From the cell containing the given text, extract its center point as (X, Y) coordinate. 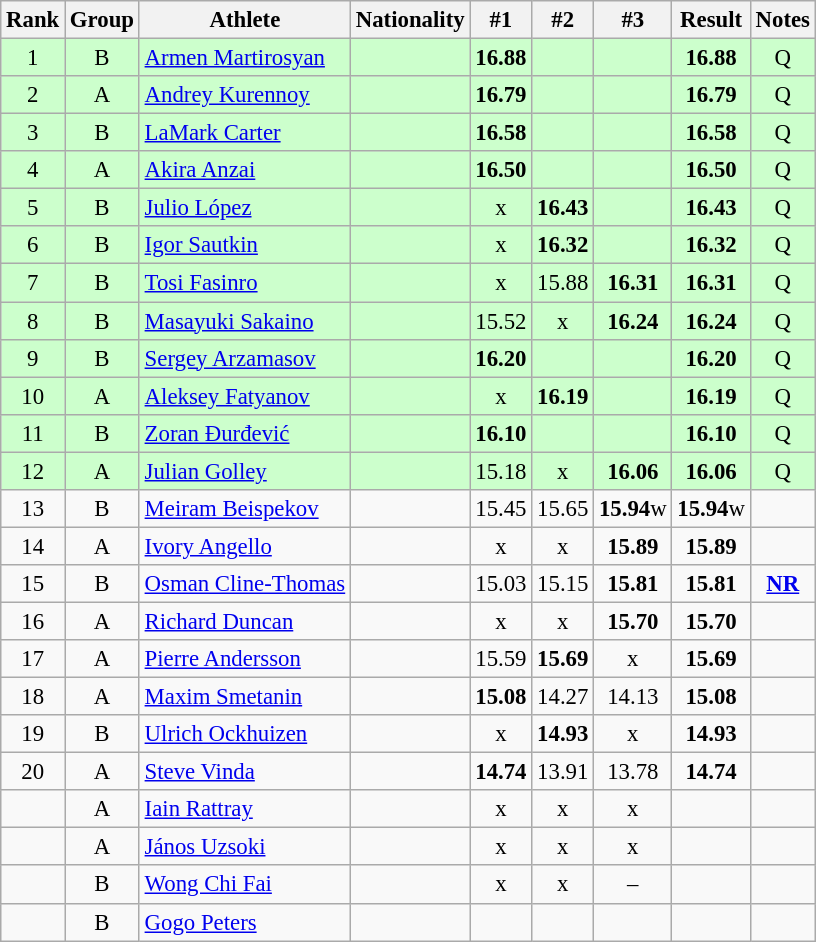
Pierre Andersson (244, 659)
Nationality (410, 20)
– (633, 885)
Gogo Peters (244, 922)
Igor Sautkin (244, 245)
Armen Martirosyan (244, 58)
#1 (501, 20)
14.27 (563, 697)
11 (33, 433)
13.78 (633, 772)
Group (102, 20)
Akira Anzai (244, 170)
Andrey Kurennoy (244, 95)
3 (33, 133)
#3 (633, 20)
15.88 (563, 283)
6 (33, 245)
Meiram Beispekov (244, 509)
NR (782, 584)
20 (33, 772)
9 (33, 358)
Ulrich Ockhuizen (244, 734)
15.45 (501, 509)
15 (33, 584)
Osman Cline-Thomas (244, 584)
Julian Golley (244, 471)
5 (33, 208)
Richard Duncan (244, 621)
Steve Vinda (244, 772)
Zoran Đurđević (244, 433)
15.03 (501, 584)
Ivory Angello (244, 546)
18 (33, 697)
Aleksey Fatyanov (244, 396)
János Uzsoki (244, 847)
4 (33, 170)
Maxim Smetanin (244, 697)
Athlete (244, 20)
15.52 (501, 321)
Masayuki Sakaino (244, 321)
Notes (782, 20)
#2 (563, 20)
Julio López (244, 208)
Wong Chi Fai (244, 885)
15.15 (563, 584)
15.18 (501, 471)
13 (33, 509)
19 (33, 734)
LaMark Carter (244, 133)
8 (33, 321)
14 (33, 546)
14.13 (633, 697)
Iain Rattray (244, 809)
12 (33, 471)
13.91 (563, 772)
17 (33, 659)
15.59 (501, 659)
Result (711, 20)
Tosi Fasinro (244, 283)
10 (33, 396)
Rank (33, 20)
7 (33, 283)
2 (33, 95)
15.65 (563, 509)
1 (33, 58)
16 (33, 621)
Sergey Arzamasov (244, 358)
